Scan for the cell matching the given text and deliver its [X, Y] coordinate at center. 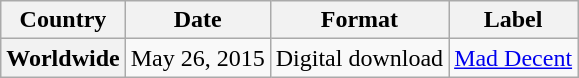
Worldwide [63, 58]
May 26, 2015 [198, 58]
Date [198, 20]
Format [359, 20]
Country [63, 20]
Label [514, 20]
Digital download [359, 58]
Mad Decent [514, 58]
